Extract the (x, y) coordinate from the center of the cell holding the provided text.  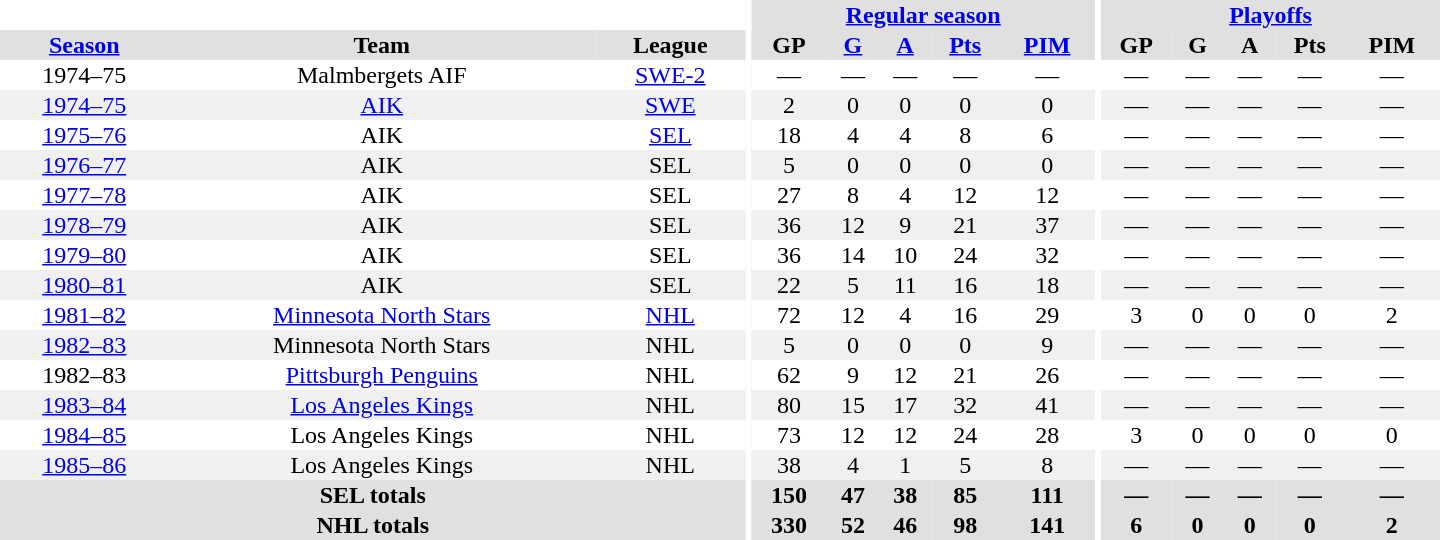
NHL totals (372, 525)
1985–86 (84, 465)
SWE (670, 105)
52 (853, 525)
80 (789, 405)
1984–85 (84, 435)
Pittsburgh Penguins (382, 375)
10 (905, 255)
1979–80 (84, 255)
47 (853, 495)
1977–78 (84, 195)
150 (789, 495)
141 (1047, 525)
Playoffs (1270, 15)
17 (905, 405)
15 (853, 405)
41 (1047, 405)
1981–82 (84, 315)
1980–81 (84, 285)
11 (905, 285)
73 (789, 435)
28 (1047, 435)
SEL totals (372, 495)
26 (1047, 375)
Season (84, 45)
1976–77 (84, 165)
98 (965, 525)
1975–76 (84, 135)
League (670, 45)
Team (382, 45)
SWE-2 (670, 75)
1978–79 (84, 225)
85 (965, 495)
Malmbergets AIF (382, 75)
111 (1047, 495)
22 (789, 285)
Regular season (923, 15)
14 (853, 255)
1 (905, 465)
27 (789, 195)
72 (789, 315)
1983–84 (84, 405)
62 (789, 375)
29 (1047, 315)
37 (1047, 225)
46 (905, 525)
330 (789, 525)
